Identify which cell holds the provided text, then report its (X, Y) central coordinate. 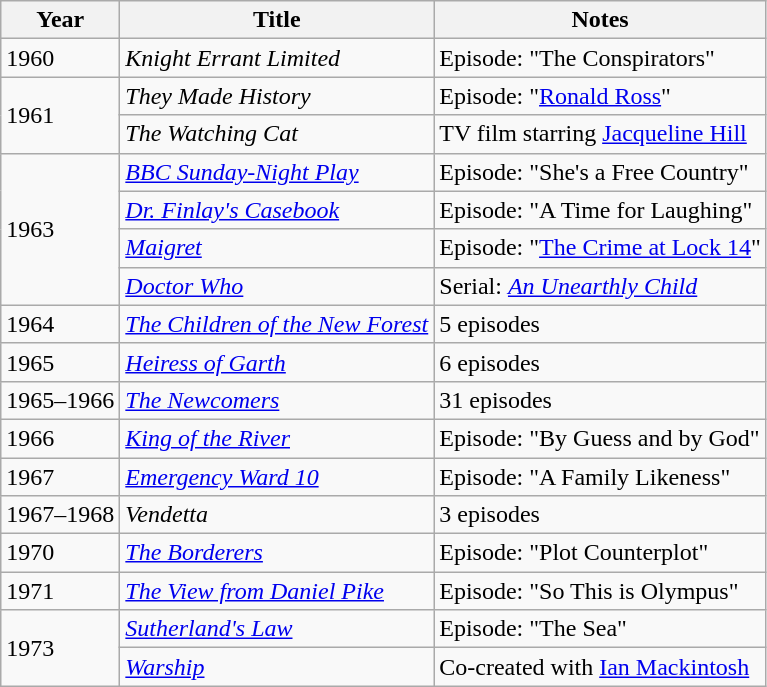
Episode: "She's a Free Country" (600, 172)
The Children of the New Forest (277, 324)
Episode: "By Guess and by God" (600, 438)
Episode: "Plot Counterplot" (600, 553)
5 episodes (600, 324)
Episode: "So This is Olympus" (600, 591)
1967–1968 (60, 515)
They Made History (277, 96)
31 episodes (600, 400)
1971 (60, 591)
1967 (60, 477)
Dr. Finlay's Casebook (277, 210)
Warship (277, 667)
Year (60, 20)
1964 (60, 324)
The Newcomers (277, 400)
Maigret (277, 248)
Knight Errant Limited (277, 58)
Episode: "Ronald Ross" (600, 96)
1965 (60, 362)
1970 (60, 553)
Heiress of Garth (277, 362)
BBC Sunday-Night Play (277, 172)
Episode: "The Conspirators" (600, 58)
Doctor Who (277, 286)
1963 (60, 229)
Serial: An Unearthly Child (600, 286)
The Borderers (277, 553)
1961 (60, 115)
Episode: "A Time for Laughing" (600, 210)
Title (277, 20)
6 episodes (600, 362)
Episode: "A Family Likeness" (600, 477)
1966 (60, 438)
1973 (60, 648)
Co-created with Ian Mackintosh (600, 667)
The Watching Cat (277, 134)
Emergency Ward 10 (277, 477)
Episode: "The Crime at Lock 14" (600, 248)
Vendetta (277, 515)
Sutherland's Law (277, 629)
Notes (600, 20)
The View from Daniel Pike (277, 591)
TV film starring Jacqueline Hill (600, 134)
3 episodes (600, 515)
1960 (60, 58)
King of the River (277, 438)
Episode: "The Sea" (600, 629)
1965–1966 (60, 400)
